Pinpoint the cell where the given text exists, returning its (x, y) midpoint coordinate. 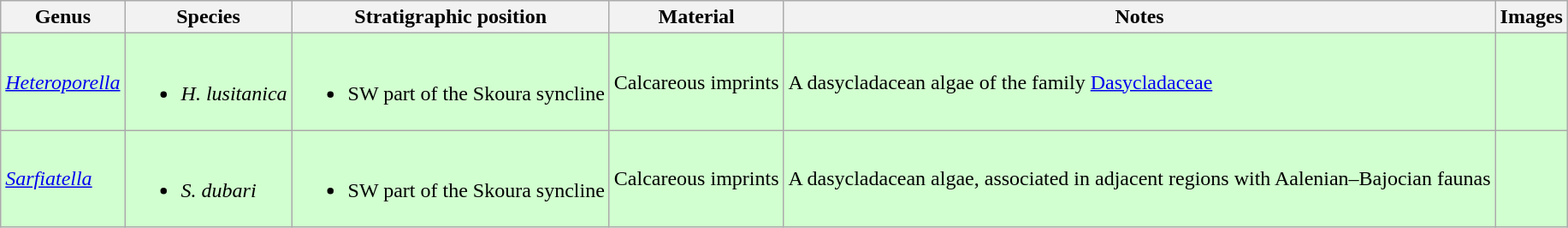
Notes (1139, 17)
H. lusitanica (209, 82)
A dasycladacean algae of the family Dasycladaceae (1139, 82)
A dasycladacean algae, associated in adjacent regions with Aalenian–Bajocian faunas (1139, 178)
Species (209, 17)
S. dubari (209, 178)
Stratigraphic position (450, 17)
Heteroporella (63, 82)
Genus (63, 17)
Sarfiatella (63, 178)
Material (696, 17)
Images (1531, 17)
